Identify which cell holds the provided text, then report its [X, Y] central coordinate. 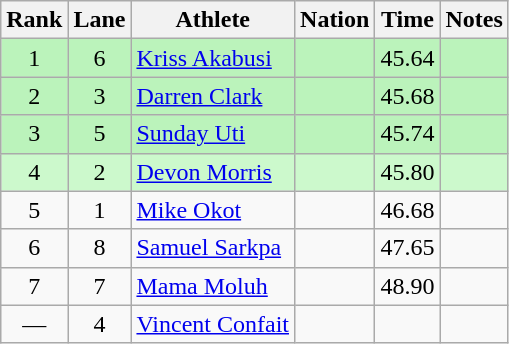
— [34, 324]
Samuel Sarkpa [213, 248]
Lane [100, 20]
47.65 [408, 248]
Nation [335, 20]
Devon Morris [213, 172]
45.64 [408, 58]
45.68 [408, 96]
45.74 [408, 134]
Mama Moluh [213, 286]
Mike Okot [213, 210]
48.90 [408, 286]
8 [100, 248]
Darren Clark [213, 96]
Notes [474, 20]
Time [408, 20]
45.80 [408, 172]
Sunday Uti [213, 134]
Kriss Akabusi [213, 58]
Rank [34, 20]
Athlete [213, 20]
46.68 [408, 210]
Vincent Confait [213, 324]
